Pinpoint the cell where the given text exists, returning its [X, Y] midpoint coordinate. 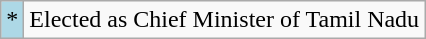
Elected as Chief Minister of Tamil Nadu [224, 20]
* [12, 20]
